For the text-containing cell, return its midpoint in (x, y) coordinate format. 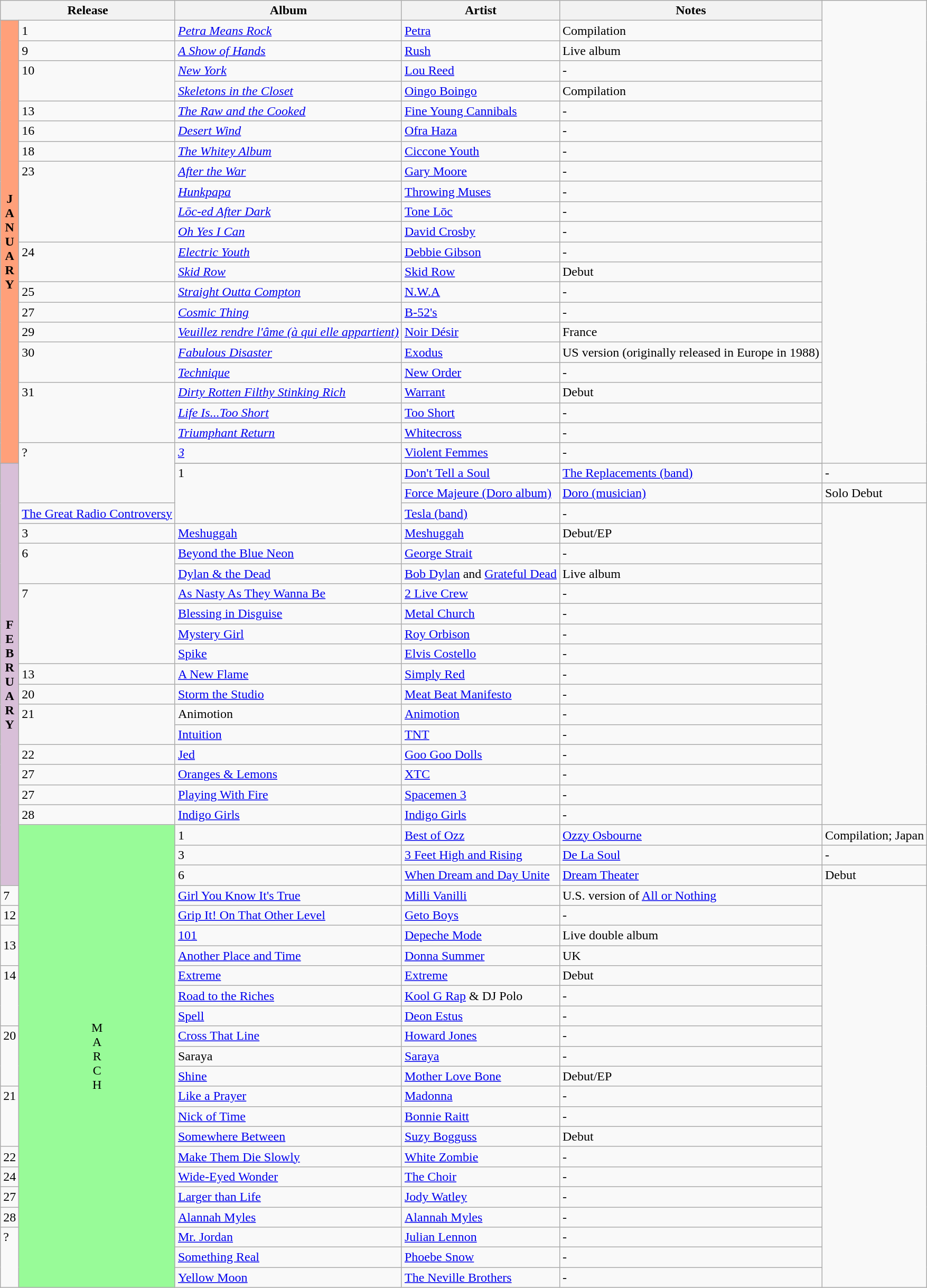
Cross That Line (288, 1036)
Album (288, 11)
Mr. Jordan (288, 1237)
Girl You Know It's True (288, 895)
Meat Beat Manifesto (481, 694)
Noir Désir (481, 332)
Goo Goo Dolls (481, 754)
Larger than Life (288, 1197)
Too Short (481, 413)
Depeche Mode (481, 936)
The Neville Brothers (481, 1277)
Jed (288, 754)
Ciccone Youth (481, 151)
31 (97, 413)
Doro (musician) (691, 493)
De La Soul (691, 855)
Triumphant Return (288, 433)
XTC (481, 774)
Fine Young Cannibals (481, 111)
Dream Theater (691, 875)
Blessing in Disguise (288, 614)
Bonnie Raitt (481, 1116)
Lōc-ed After Dark (288, 211)
Howard Jones (481, 1036)
A New Flame (288, 674)
FEBRUARY (10, 674)
Gary Moore (481, 171)
10 (97, 81)
Nick of Time (288, 1116)
Storm the Studio (288, 694)
Oh Yes I Can (288, 231)
MARCH (97, 1056)
Don't Tell a Soul (481, 473)
Shine (288, 1076)
Straight Outta Compton (288, 292)
Technique (288, 372)
Force Majeure (Doro album) (481, 493)
Throwing Muses (481, 191)
Notes (691, 11)
Road to the Riches (288, 996)
Desert Wind (288, 131)
TNT (481, 734)
Spell (288, 1016)
UK (691, 956)
Ozzy Osbourne (691, 835)
David Crosby (481, 231)
US version (originally released in Europe in 1988) (691, 352)
Rush (481, 51)
Warrant (481, 393)
The Replacements (band) (691, 473)
U.S. version of All or Nothing (691, 895)
Petra Means Rock (288, 31)
12 (10, 916)
Release (88, 11)
The Raw and the Cooked (288, 111)
Lou Reed (481, 71)
Metal Church (481, 614)
New Order (481, 372)
Solo Debut (874, 493)
B-52's (481, 312)
Dirty Rotten Filthy Stinking Rich (288, 393)
N.W.A (481, 292)
Fabulous Disaster (288, 352)
Skeletons in the Closet (288, 91)
New York (288, 71)
Yellow Moon (288, 1277)
Kool G Rap & DJ Polo (481, 996)
Roy Orbison (481, 634)
White Zombie (481, 1156)
Suzy Bogguss (481, 1136)
18 (97, 151)
Whitecross (481, 433)
23 (97, 201)
Donna Summer (481, 956)
Electric Youth (288, 252)
Violent Femmes (481, 453)
25 (97, 292)
Elvis Costello (481, 654)
Playing With Fire (288, 795)
16 (97, 131)
Grip It! On That Other Level (288, 916)
Tesla (band) (481, 513)
Deon Estus (481, 1016)
Oingo Boingo (481, 91)
Wide-Eyed Wonder (288, 1177)
Spacemen 3 (481, 795)
Another Place and Time (288, 956)
Geto Boys (481, 916)
Intuition (288, 734)
Cosmic Thing (288, 312)
Mother Love Bone (481, 1076)
The Great Radio Controversy (97, 513)
Veuillez rendre l'âme (à qui elle appartient) (288, 332)
The Choir (481, 1177)
Live double album (691, 936)
A Show of Hands (288, 51)
As Nasty As They Wanna Be (288, 594)
Petra (481, 31)
3 Feet High and Rising (481, 855)
Simply Red (481, 674)
14 (10, 996)
30 (97, 362)
Exodus (481, 352)
Best of Ozz (481, 835)
Debbie Gibson (481, 252)
George Strait (481, 553)
Artist (481, 11)
JANUARY (10, 242)
Spike (288, 654)
Oranges & Lemons (288, 774)
Compilation; Japan (874, 835)
Julian Lennon (481, 1237)
Madonna (481, 1096)
After the War (288, 171)
Life Is...Too Short (288, 413)
Jody Watley (481, 1197)
When Dream and Day Unite (481, 875)
Something Real (288, 1257)
Hunkpapa (288, 191)
Milli Vanilli (481, 895)
Dylan & the Dead (288, 573)
101 (288, 936)
Mystery Girl (288, 634)
Phoebe Snow (481, 1257)
Somewhere Between (288, 1136)
2 Live Crew (481, 594)
Bob Dylan and Grateful Dead (481, 573)
Beyond the Blue Neon (288, 553)
Ofra Haza (481, 131)
29 (97, 332)
France (691, 332)
9 (97, 51)
The Whitey Album (288, 151)
Tone Lōc (481, 211)
Like a Prayer (288, 1096)
Make Them Die Slowly (288, 1156)
